Scan for the cell matching the given text and deliver its [x, y] coordinate at center. 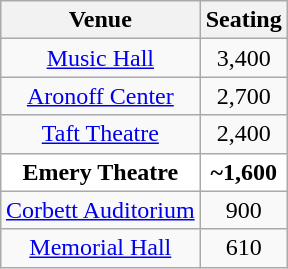
Music Hall [100, 58]
Memorial Hall [100, 248]
Venue [100, 20]
Emery Theatre [100, 172]
2,700 [244, 96]
3,400 [244, 58]
610 [244, 248]
Corbett Auditorium [100, 210]
Aronoff Center [100, 96]
900 [244, 210]
Taft Theatre [100, 134]
Seating [244, 20]
~1,600 [244, 172]
2,400 [244, 134]
